Search for the cell housing the specified text and yield its (x, y) center coordinate. 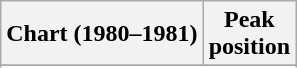
Peakposition (249, 34)
Chart (1980–1981) (102, 34)
